Capture the cell that displays the provided text and extract its (x, y) central coordinate. 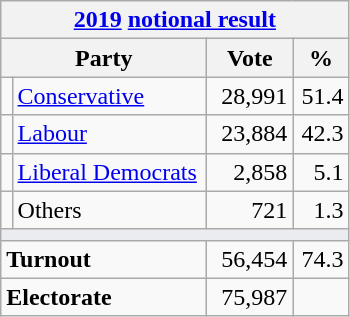
Vote (250, 58)
Others (110, 210)
2019 notional result (175, 20)
51.4 (321, 96)
75,987 (250, 297)
Party (104, 58)
1.3 (321, 210)
28,991 (250, 96)
Conservative (110, 96)
2,858 (250, 172)
721 (250, 210)
Labour (110, 134)
Turnout (104, 259)
23,884 (250, 134)
Liberal Democrats (110, 172)
5.1 (321, 172)
Electorate (104, 297)
42.3 (321, 134)
56,454 (250, 259)
% (321, 58)
74.3 (321, 259)
